Extract the (x, y) coordinate from the center of the cell holding the provided text.  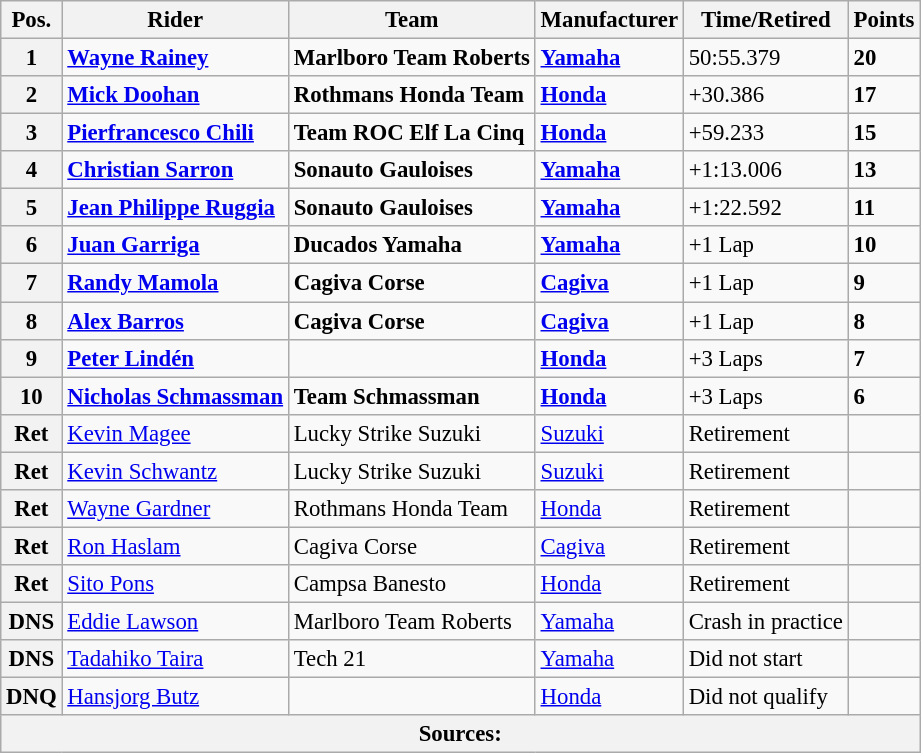
11 (884, 208)
Tech 21 (412, 659)
15 (884, 133)
Campsa Banesto (412, 584)
4 (32, 170)
Juan Garriga (175, 245)
Peter Lindén (175, 358)
Did not start (766, 659)
3 (32, 133)
+30.386 (766, 95)
Ducados Yamaha (412, 245)
17 (884, 95)
Kevin Schwantz (175, 471)
Kevin Magee (175, 433)
Team ROC Elf La Cinq (412, 133)
Ron Haslam (175, 546)
+1:22.592 (766, 208)
DNQ (32, 697)
Team Schmassman (412, 396)
Randy Mamola (175, 283)
50:55.379 (766, 58)
Sources: (460, 734)
5 (32, 208)
Hansjorg Butz (175, 697)
Christian Sarron (175, 170)
Team (412, 20)
Rider (175, 20)
Alex Barros (175, 321)
Jean Philippe Ruggia (175, 208)
Manufacturer (609, 20)
Wayne Rainey (175, 58)
Crash in practice (766, 621)
Sito Pons (175, 584)
Time/Retired (766, 20)
2 (32, 95)
Pos. (32, 20)
Eddie Lawson (175, 621)
Points (884, 20)
20 (884, 58)
Wayne Gardner (175, 509)
Nicholas Schmassman (175, 396)
Tadahiko Taira (175, 659)
+1:13.006 (766, 170)
Mick Doohan (175, 95)
Pierfrancesco Chili (175, 133)
13 (884, 170)
+59.233 (766, 133)
1 (32, 58)
Did not qualify (766, 697)
